From the cell containing the given text, extract its center point as (x, y) coordinate. 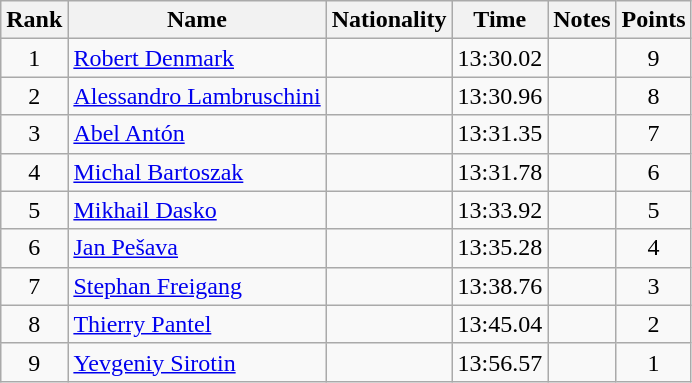
Time (500, 20)
Yevgeniy Sirotin (197, 362)
Name (197, 20)
Robert Denmark (197, 58)
Michal Bartoszak (197, 172)
Thierry Pantel (197, 324)
13:56.57 (500, 362)
Rank (34, 20)
Mikhail Dasko (197, 210)
Notes (582, 20)
13:31.78 (500, 172)
13:38.76 (500, 286)
Abel Antón (197, 134)
13:35.28 (500, 248)
Stephan Freigang (197, 286)
13:31.35 (500, 134)
Alessandro Lambruschini (197, 96)
13:30.96 (500, 96)
Jan Pešava (197, 248)
Nationality (389, 20)
13:30.02 (500, 58)
13:33.92 (500, 210)
Points (654, 20)
13:45.04 (500, 324)
